For the text-containing cell, return its midpoint in (X, Y) coordinate format. 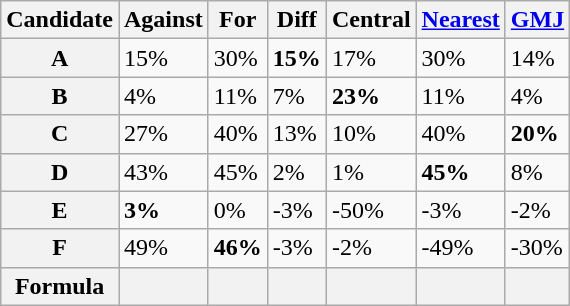
20% (537, 134)
43% (163, 172)
B (60, 96)
0% (238, 210)
Candidate (60, 20)
27% (163, 134)
8% (537, 172)
13% (296, 134)
-49% (460, 248)
2% (296, 172)
C (60, 134)
Central (371, 20)
-30% (537, 248)
1% (371, 172)
Nearest (460, 20)
F (60, 248)
For (238, 20)
GMJ (537, 20)
23% (371, 96)
A (60, 58)
10% (371, 134)
Formula (60, 286)
14% (537, 58)
17% (371, 58)
Against (163, 20)
D (60, 172)
-50% (371, 210)
3% (163, 210)
46% (238, 248)
7% (296, 96)
E (60, 210)
Diff (296, 20)
49% (163, 248)
